From the cell containing the given text, extract its center point as [x, y] coordinate. 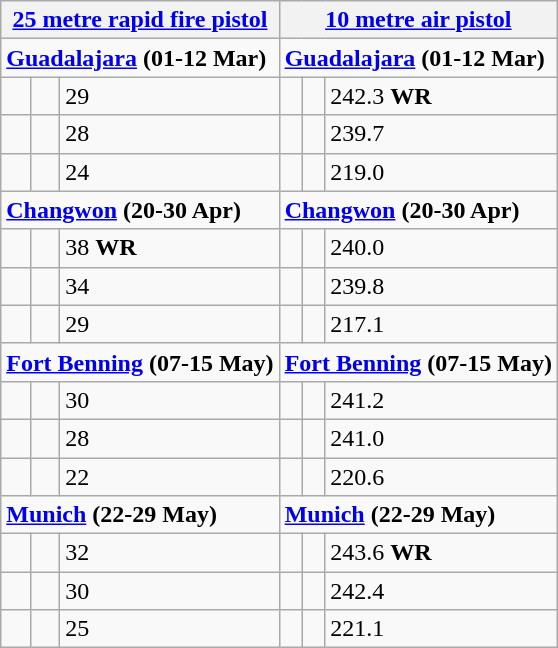
219.0 [442, 172]
243.6 WR [442, 553]
34 [170, 286]
221.1 [442, 629]
25 metre rapid fire pistol [140, 20]
220.6 [442, 477]
10 metre air pistol [418, 20]
217.1 [442, 324]
25 [170, 629]
240.0 [442, 248]
242.3 WR [442, 96]
239.7 [442, 134]
32 [170, 553]
241.0 [442, 438]
22 [170, 477]
239.8 [442, 286]
242.4 [442, 591]
241.2 [442, 400]
38 WR [170, 248]
24 [170, 172]
